Capture the cell that displays the provided text and extract its (X, Y) central coordinate. 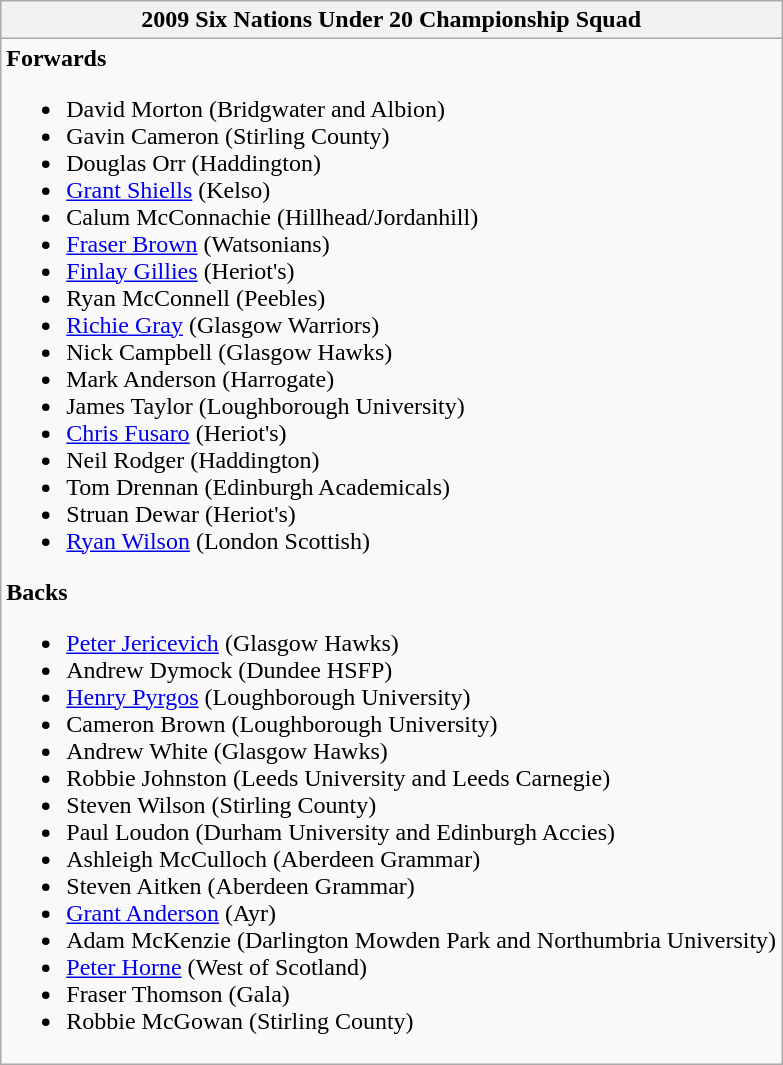
2009 Six Nations Under 20 Championship Squad (392, 20)
